Provide the [X, Y] coordinate of the cell's center where the given text is located.  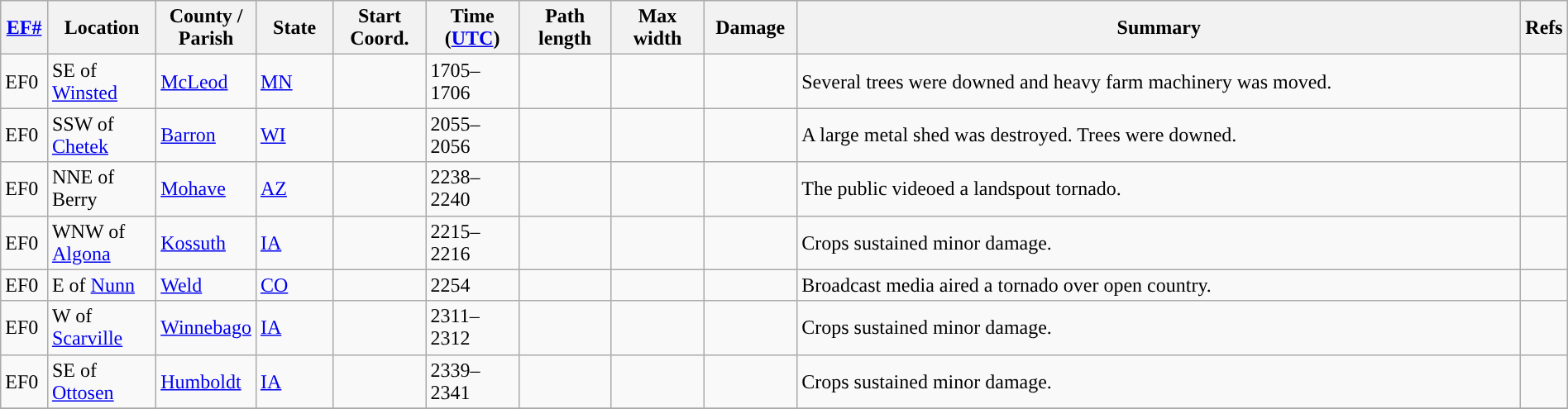
CO [294, 285]
NNE of Berry [101, 188]
Barron [207, 136]
2311–2312 [472, 327]
W of Scarville [101, 327]
AZ [294, 188]
WI [294, 136]
Humboldt [207, 382]
State [294, 28]
Kossuth [207, 243]
Winnebago [207, 327]
WNW of Algona [101, 243]
McLeod [207, 81]
Mohave [207, 188]
2339–2341 [472, 382]
2215–2216 [472, 243]
SE of Winsted [101, 81]
Location [101, 28]
Damage [751, 28]
1705–1706 [472, 81]
Broadcast media aired a tornado over open country. [1159, 285]
Max width [657, 28]
Weld [207, 285]
2055–2056 [472, 136]
Time (UTC) [472, 28]
Start Coord. [380, 28]
MN [294, 81]
A large metal shed was destroyed. Trees were downed. [1159, 136]
EF# [25, 28]
2238–2240 [472, 188]
The public videoed a landspout tornado. [1159, 188]
SSW of Chetek [101, 136]
E of Nunn [101, 285]
Summary [1159, 28]
Refs [1544, 28]
SE of Ottosen [101, 382]
2254 [472, 285]
Path length [565, 28]
Several trees were downed and heavy farm machinery was moved. [1159, 81]
County / Parish [207, 28]
